Determine the [X, Y] coordinate at the center of the cell enclosing the given text.  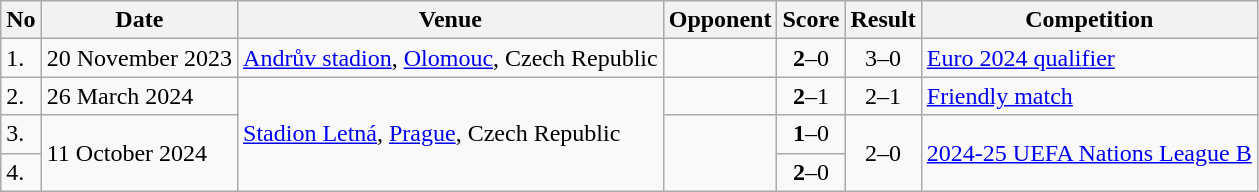
No [21, 20]
2024-25 UEFA Nations League B [1089, 153]
11 October 2024 [139, 153]
Stadion Letná, Prague, Czech Republic [451, 134]
Score [811, 20]
26 March 2024 [139, 96]
1. [21, 58]
3. [21, 134]
Competition [1089, 20]
1–0 [811, 134]
Date [139, 20]
20 November 2023 [139, 58]
3–0 [883, 58]
Result [883, 20]
Opponent [720, 20]
Andrův stadion, Olomouc, Czech Republic [451, 58]
Euro 2024 qualifier [1089, 58]
Friendly match [1089, 96]
4. [21, 172]
2. [21, 96]
Venue [451, 20]
